Extract the (x, y) coordinate from the center of the cell holding the provided text.  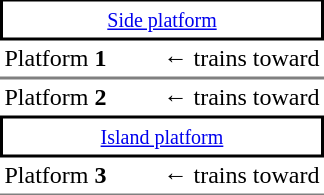
Side platform (162, 20)
Platform 1 (80, 59)
Platform 2 (80, 97)
Island platform (162, 137)
